Return the [X, Y] coordinate for the center point of the cell that contains the specified text.  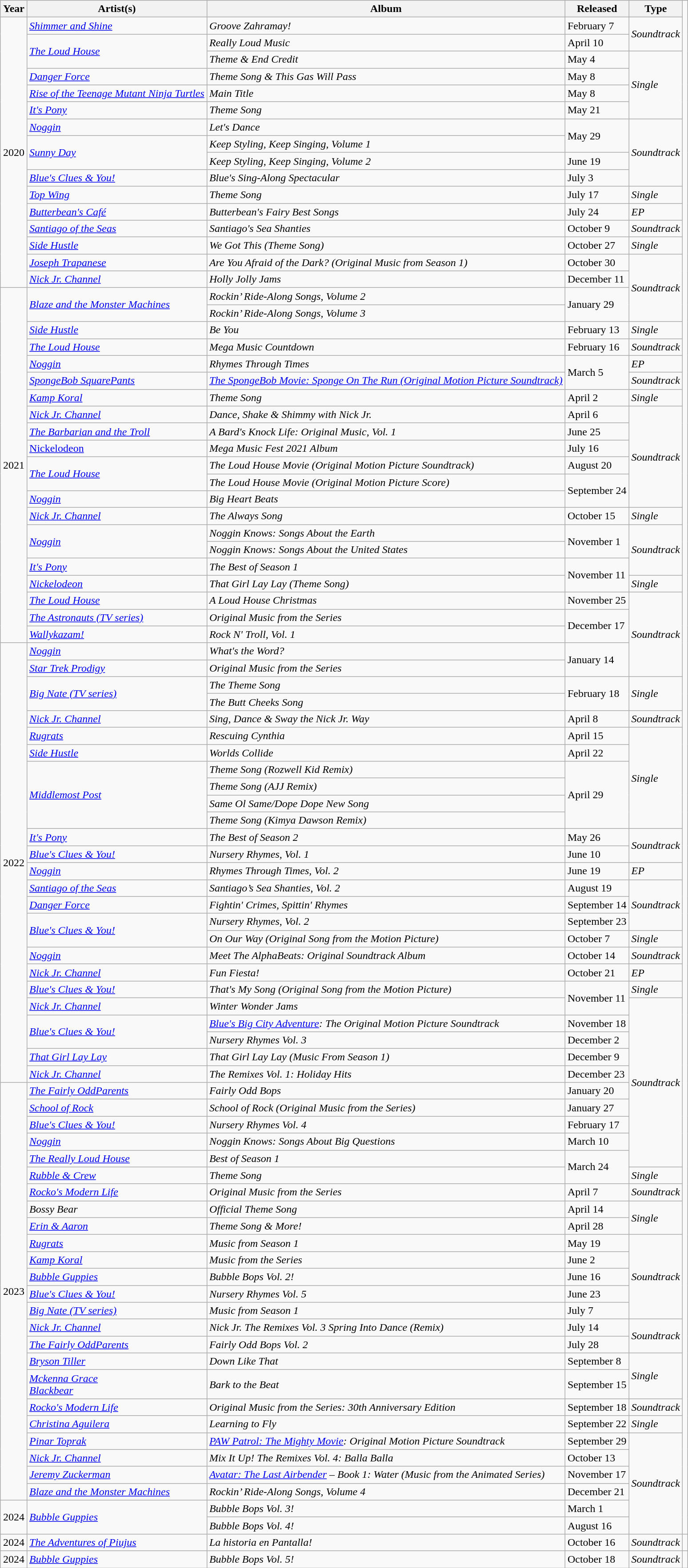
July 24 [597, 212]
December 11 [597, 279]
July 17 [597, 195]
Nursery Rhymes, Vol. 2 [386, 922]
Theme Song (AJJ Remix) [386, 787]
October 21 [597, 972]
That's My Song (Original Song from the Motion Picture) [386, 989]
October 30 [597, 263]
June 2 [597, 1260]
April 6 [597, 414]
January 27 [597, 1108]
November 17 [597, 1475]
Worlds Collide [386, 753]
Mega Music Fest 2021 Album [386, 448]
February 17 [597, 1125]
The Always Song [386, 516]
June 23 [597, 1294]
Meet The AlphaBeats: Original Soundtrack Album [386, 955]
April 7 [597, 1192]
Big Heart Beats [386, 499]
Down Like That [386, 1361]
Theme & End Credit [386, 60]
May 19 [597, 1243]
Sing, Dance & Sway the Nick Jr. Way [386, 719]
February 16 [597, 347]
September 24 [597, 490]
Nursery Rhymes Vol. 5 [386, 1294]
Fun Fiesta! [386, 972]
That Girl Lay Lay [117, 1057]
Rhymes Through Times [386, 364]
Nick Jr. The Remixes Vol. 3 Spring Into Dance (Remix) [386, 1328]
April 15 [597, 736]
The Best of Season 1 [386, 567]
Santiago's Sea Shanties [386, 229]
Released [597, 9]
January 14 [597, 660]
April 2 [597, 398]
That Girl Lay Lay (Theme Song) [386, 584]
Be You [386, 330]
Blue's Big City Adventure: The Original Motion Picture Soundtrack [386, 1023]
November 1 [597, 541]
PAW Patrol: The Mighty Movie: Original Motion Picture Soundtrack [386, 1441]
Sunny Day [117, 152]
May 21 [597, 110]
September 29 [597, 1441]
Holly Jolly Jams [386, 279]
April 8 [597, 719]
Best of Season 1 [386, 1158]
Groove Zahramay! [386, 26]
January 29 [597, 305]
Dance, Shake & Shimmy with Nick Jr. [386, 414]
Nursery Rhymes, Vol. 1 [386, 854]
Theme Song (Kimya Dawson Remix) [386, 820]
Mega Music Countdown [386, 347]
Are You Afraid of the Dark? (Original Music from Season 1) [386, 263]
August 20 [597, 465]
April 28 [597, 1226]
Wallykazam! [117, 634]
Same Ol Same/Dope Dope New Song [386, 804]
September 8 [597, 1361]
Mix It Up! The Remixes Vol. 4: Balla Balla [386, 1458]
October 16 [597, 1542]
Rise of the Teenage Mutant Ninja Turtles [117, 93]
Shimmer and Shine [117, 26]
Christina Aguilera [117, 1424]
Theme Song & More! [386, 1226]
The Loud House Movie (Original Motion Picture Score) [386, 482]
Butterbean's Fairy Best Songs [386, 212]
April 14 [597, 1209]
Bryson Tiller [117, 1361]
A Loud House Christmas [386, 601]
Bubble Bops Vol. 4! [386, 1525]
Rescuing Cynthia [386, 736]
A Bard's Knock Life: Original Music, Vol. 1 [386, 431]
April 10 [597, 43]
Bubble Bops Vol. 2! [386, 1277]
2020 [13, 153]
December 2 [597, 1040]
November 25 [597, 601]
The Astronauts (TV series) [117, 617]
December 17 [597, 626]
Butterbean's Café [117, 212]
February 13 [597, 330]
Star Trek Prodigy [117, 668]
August 19 [597, 888]
Noggin Knows: Songs About the United States [386, 550]
December 9 [597, 1057]
Blue's Sing-Along Spectacular [386, 178]
Winter Wonder Jams [386, 1006]
Bark to the Beat [386, 1384]
Fairly Odd Bops [386, 1091]
Rubble & Crew [117, 1175]
On Our Way (Original Song from the Motion Picture) [386, 939]
October 18 [597, 1559]
Top Wing [117, 195]
September 15 [597, 1384]
September 22 [597, 1424]
Noggin Knows: Songs About Big Questions [386, 1142]
That Girl Lay Lay (Music From Season 1) [386, 1057]
The Theme Song [386, 685]
September 14 [597, 905]
Fairly Odd Bops Vol. 2 [386, 1345]
July 3 [597, 178]
April 22 [597, 753]
December 21 [597, 1492]
Main Title [386, 93]
Year [13, 9]
Santiago’s Sea Shanties, Vol. 2 [386, 888]
Erin & Aaron [117, 1226]
2022 [13, 863]
The Best of Season 2 [386, 837]
Noggin Knows: Songs About the Earth [386, 533]
Keep Styling, Keep Singing, Volume 1 [386, 144]
Rockin’ Ride-Along Songs, Volume 2 [386, 296]
2021 [13, 466]
November 18 [597, 1023]
Middlemost Post [117, 795]
January 20 [597, 1091]
March 1 [597, 1508]
July 16 [597, 448]
July 14 [597, 1328]
SpongeBob SquarePants [117, 381]
Nursery Rhymes Vol. 4 [386, 1125]
Album [386, 9]
The Butt Cheeks Song [386, 702]
February 7 [597, 26]
Type [656, 9]
The Remixes Vol. 1: Holiday Hits [386, 1074]
Bubble Bops Vol. 3! [386, 1508]
Rockin’ Ride-Along Songs, Volume 4 [386, 1492]
Fightin' Crimes, Spittin' Rhymes [386, 905]
School of Rock (Original Music from the Series) [386, 1108]
Pinar Toprak [117, 1441]
July 28 [597, 1345]
February 18 [597, 693]
May 4 [597, 60]
Rock N' Troll, Vol. 1 [386, 634]
The Adventures of Piujus [117, 1542]
Theme Song & This Gas Will Pass [386, 76]
The Really Loud House [117, 1158]
Original Music from the Series: 30th Anniversary Edition [386, 1407]
May 26 [597, 837]
October 13 [597, 1458]
December 23 [597, 1074]
Artist(s) [117, 9]
Nursery Rhymes Vol. 3 [386, 1040]
Mckenna GraceBlackbear [117, 1384]
The Barbarian and the Troll [117, 431]
May 29 [597, 135]
Jeremy Zuckerman [117, 1475]
June 16 [597, 1277]
July 7 [597, 1311]
September 23 [597, 922]
Bubble Bops Vol. 5! [386, 1559]
Keep Styling, Keep Singing, Volume 2 [386, 161]
March 5 [597, 372]
What's the Word? [386, 651]
March 10 [597, 1142]
Rockin’ Ride-Along Songs, Volume 3 [386, 313]
October 9 [597, 229]
Really Loud Music [386, 43]
October 7 [597, 939]
La historia en Pantalla! [386, 1542]
October 27 [597, 246]
Bossy Bear [117, 1209]
June 10 [597, 854]
August 16 [597, 1525]
Learning to Fly [386, 1424]
October 14 [597, 955]
Theme Song (Rozwell Kid Remix) [386, 770]
Let's Dance [386, 127]
October 15 [597, 516]
The SpongeBob Movie: Sponge On The Run (Original Motion Picture Soundtrack) [386, 381]
We Got This (Theme Song) [386, 246]
Official Theme Song [386, 1209]
Rhymes Through Times, Vol. 2 [386, 871]
April 29 [597, 795]
June 25 [597, 431]
Joseph Trapanese [117, 263]
Avatar: The Last Airbender – Book 1: Water (Music from the Animated Series) [386, 1475]
The Loud House Movie (Original Motion Picture Soundtrack) [386, 465]
School of Rock [117, 1108]
2023 [13, 1291]
March 24 [597, 1167]
Music from the Series [386, 1260]
September 18 [597, 1407]
